For the text-containing cell, return its midpoint in (x, y) coordinate format. 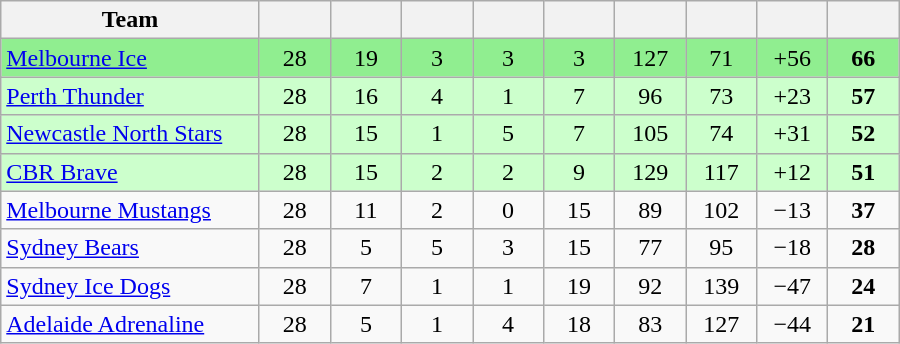
52 (864, 134)
21 (864, 324)
66 (864, 58)
117 (722, 172)
Perth Thunder (130, 96)
+23 (792, 96)
−47 (792, 286)
Melbourne Mustangs (130, 210)
+31 (792, 134)
16 (366, 96)
96 (650, 96)
24 (864, 286)
−44 (792, 324)
−18 (792, 248)
+12 (792, 172)
CBR Brave (130, 172)
−13 (792, 210)
74 (722, 134)
51 (864, 172)
+56 (792, 58)
18 (580, 324)
139 (722, 286)
57 (864, 96)
92 (650, 286)
83 (650, 324)
73 (722, 96)
Sydney Ice Dogs (130, 286)
Newcastle North Stars (130, 134)
77 (650, 248)
102 (722, 210)
11 (366, 210)
0 (508, 210)
71 (722, 58)
37 (864, 210)
9 (580, 172)
95 (722, 248)
89 (650, 210)
Adelaide Adrenaline (130, 324)
Melbourne Ice (130, 58)
105 (650, 134)
Team (130, 20)
129 (650, 172)
Sydney Bears (130, 248)
